Determine the [x, y] coordinate at the center of the cell enclosing the given text.  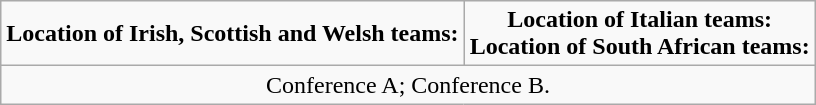
Location of Irish, Scottish and Welsh teams: [232, 34]
Location of Italian teams: Location of South African teams: [640, 34]
Conference A; Conference B. [408, 85]
